Output the (X, Y) coordinate of the center of the cell containing the given text.  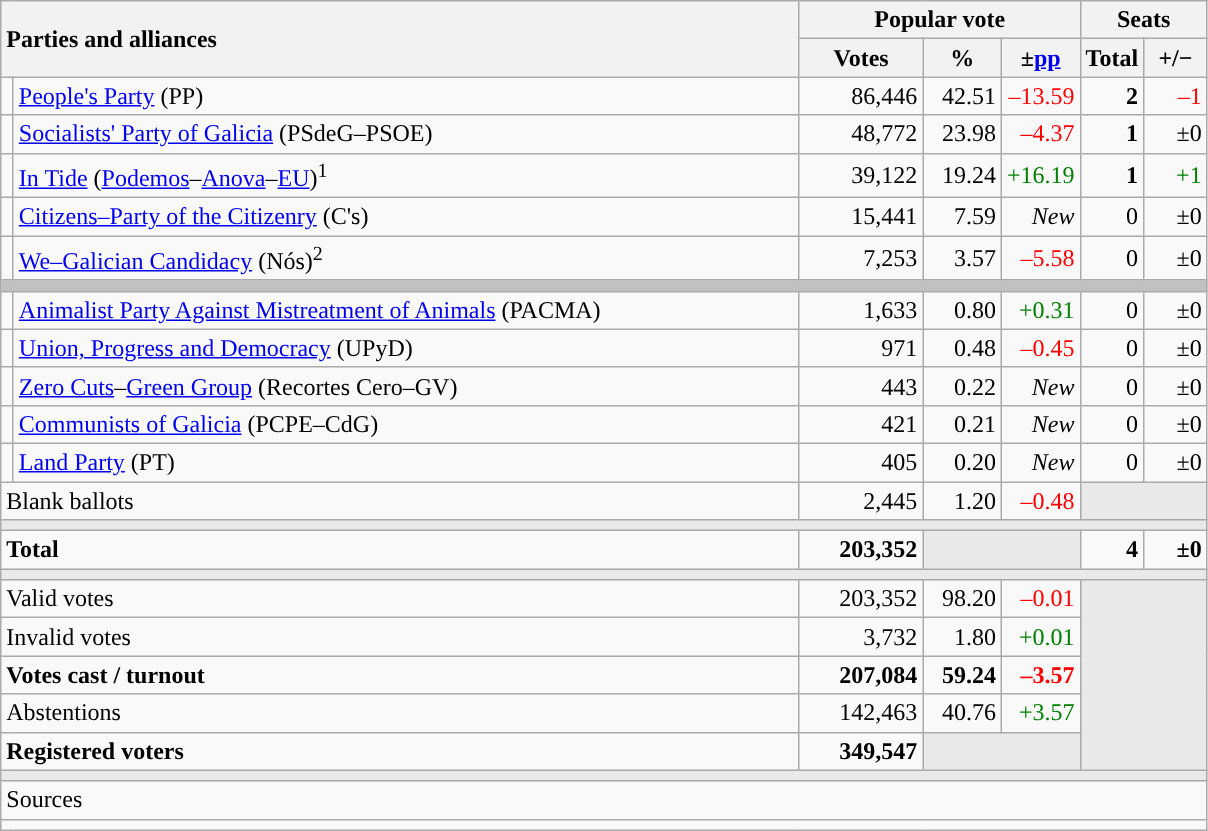
98.20 (962, 599)
+0.01 (1040, 637)
–4.37 (1040, 134)
–0.48 (1040, 501)
Citizens–Party of the Citizenry (C's) (406, 217)
0.80 (962, 310)
443 (861, 386)
0.20 (962, 462)
86,446 (861, 96)
% (962, 58)
7,253 (861, 258)
+16.19 (1040, 176)
Parties and alliances (400, 39)
142,463 (861, 713)
40.76 (962, 713)
39,122 (861, 176)
+0.31 (1040, 310)
349,547 (861, 751)
2,445 (861, 501)
1,633 (861, 310)
Blank ballots (400, 501)
–5.58 (1040, 258)
1.20 (962, 501)
Votes (861, 58)
48,772 (861, 134)
Sources (604, 800)
23.98 (962, 134)
Abstentions (400, 713)
4 (1112, 550)
Land Party (PT) (406, 462)
0.48 (962, 348)
3,732 (861, 637)
59.24 (962, 675)
+1 (1176, 176)
405 (861, 462)
We–Galician Candidacy (Nós)2 (406, 258)
+3.57 (1040, 713)
–1 (1176, 96)
Communists of Galicia (PCPE–CdG) (406, 424)
Registered voters (400, 751)
People's Party (PP) (406, 96)
3.57 (962, 258)
In Tide (Podemos–Anova–EU)1 (406, 176)
Popular vote (940, 20)
Valid votes (400, 599)
±pp (1040, 58)
–0.45 (1040, 348)
–0.01 (1040, 599)
+/− (1176, 58)
42.51 (962, 96)
Animalist Party Against Mistreatment of Animals (PACMA) (406, 310)
–3.57 (1040, 675)
Union, Progress and Democracy (UPyD) (406, 348)
Invalid votes (400, 637)
971 (861, 348)
2 (1112, 96)
421 (861, 424)
19.24 (962, 176)
7.59 (962, 217)
–13.59 (1040, 96)
Zero Cuts–Green Group (Recortes Cero–GV) (406, 386)
Votes cast / turnout (400, 675)
0.22 (962, 386)
Socialists' Party of Galicia (PSdeG–PSOE) (406, 134)
0.21 (962, 424)
Seats (1144, 20)
1.80 (962, 637)
207,084 (861, 675)
15,441 (861, 217)
